Extract the (x, y) coordinate from the center of the cell holding the provided text.  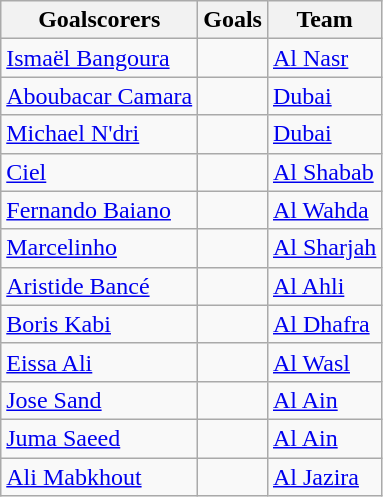
Jose Sand (100, 400)
Boris Kabi (100, 324)
Al Ahli (324, 286)
Ciel (100, 172)
Al Wasl (324, 362)
Al Sharjah (324, 248)
Goals (233, 20)
Al Jazira (324, 477)
Aboubacar Camara (100, 96)
Juma Saeed (100, 438)
Fernando Baiano (100, 210)
Aristide Bancé (100, 286)
Marcelinho (100, 248)
Goalscorers (100, 20)
Team (324, 20)
Al Wahda (324, 210)
Al Shabab (324, 172)
Michael N'dri (100, 134)
Ali Mabkhout (100, 477)
Al Dhafra (324, 324)
Ismaël Bangoura (100, 58)
Al Nasr (324, 58)
Eissa Ali (100, 362)
